Output the (x, y) coordinate of the center of the cell containing the given text.  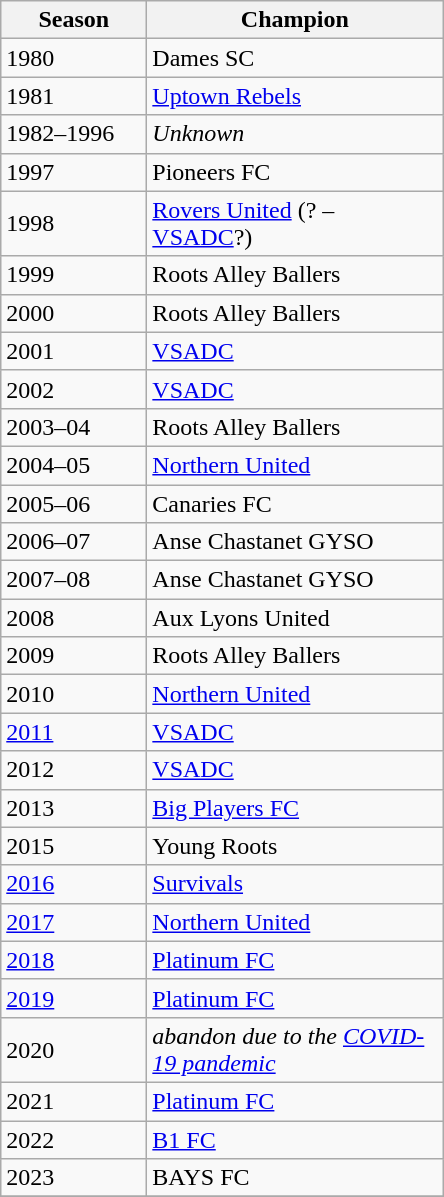
1982–1996 (74, 134)
2010 (74, 694)
2011 (74, 732)
Dames SC (295, 58)
2008 (74, 618)
Pioneers FC (295, 172)
1998 (74, 224)
2020 (74, 1050)
2006–07 (74, 542)
BAYS FC (295, 1178)
2001 (74, 351)
2012 (74, 770)
2017 (74, 922)
2007–08 (74, 580)
1997 (74, 172)
B1 FC (295, 1139)
2000 (74, 313)
abandon due to the COVID-19 pandemic (295, 1050)
Season (74, 20)
Aux Lyons United (295, 618)
Rovers United (? – VSADC?) (295, 224)
2015 (74, 846)
1980 (74, 58)
2021 (74, 1101)
Young Roots (295, 846)
2009 (74, 656)
Unknown (295, 134)
Survivals (295, 884)
2016 (74, 884)
2004–05 (74, 465)
2005–06 (74, 503)
1981 (74, 96)
Champion (295, 20)
2013 (74, 808)
2022 (74, 1139)
Uptown Rebels (295, 96)
2003–04 (74, 427)
2002 (74, 389)
2023 (74, 1178)
1999 (74, 275)
Big Players FC (295, 808)
2019 (74, 998)
2018 (74, 960)
Canaries FC (295, 503)
